Search for the cell housing the specified text and yield its [X, Y] center coordinate. 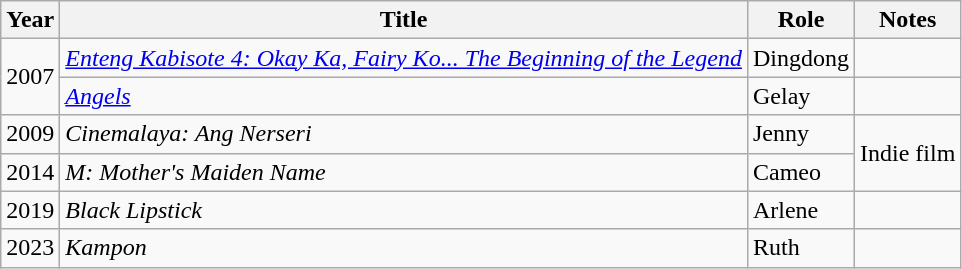
Gelay [800, 96]
Cinemalaya: Ang Nerseri [404, 134]
Indie film [908, 153]
Title [404, 20]
Dingdong [800, 58]
Arlene [800, 210]
Angels [404, 96]
2023 [30, 248]
2014 [30, 172]
Kampon [404, 248]
Cameo [800, 172]
2009 [30, 134]
Jenny [800, 134]
Black Lipstick [404, 210]
Ruth [800, 248]
Year [30, 20]
Role [800, 20]
2019 [30, 210]
Notes [908, 20]
Enteng Kabisote 4: Okay Ka, Fairy Ko... The Beginning of the Legend [404, 58]
2007 [30, 77]
M: Mother's Maiden Name [404, 172]
